Search for the cell housing the specified text and yield its (x, y) center coordinate. 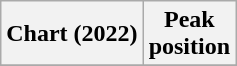
Peakposition (189, 34)
Chart (2022) (72, 34)
